Provide the (x, y) coordinate of the cell's center where the given text is located.  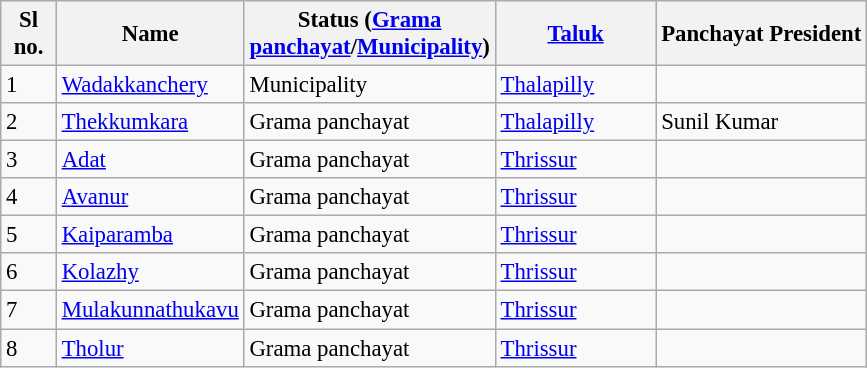
Sunil Kumar (762, 122)
Kolazhy (150, 273)
Panchayat President (762, 34)
Kaiparamba (150, 235)
4 (29, 197)
Taluk (576, 34)
Municipality (370, 85)
2 (29, 122)
Wadakkanchery (150, 85)
Mulakunnathukavu (150, 310)
7 (29, 310)
Status (Grama panchayat/Municipality) (370, 34)
8 (29, 348)
3 (29, 160)
1 (29, 85)
Thekkumkara (150, 122)
Name (150, 34)
Adat (150, 160)
5 (29, 235)
Avanur (150, 197)
6 (29, 273)
Tholur (150, 348)
Sl no. (29, 34)
